From the cell containing the given text, extract its center point as [X, Y] coordinate. 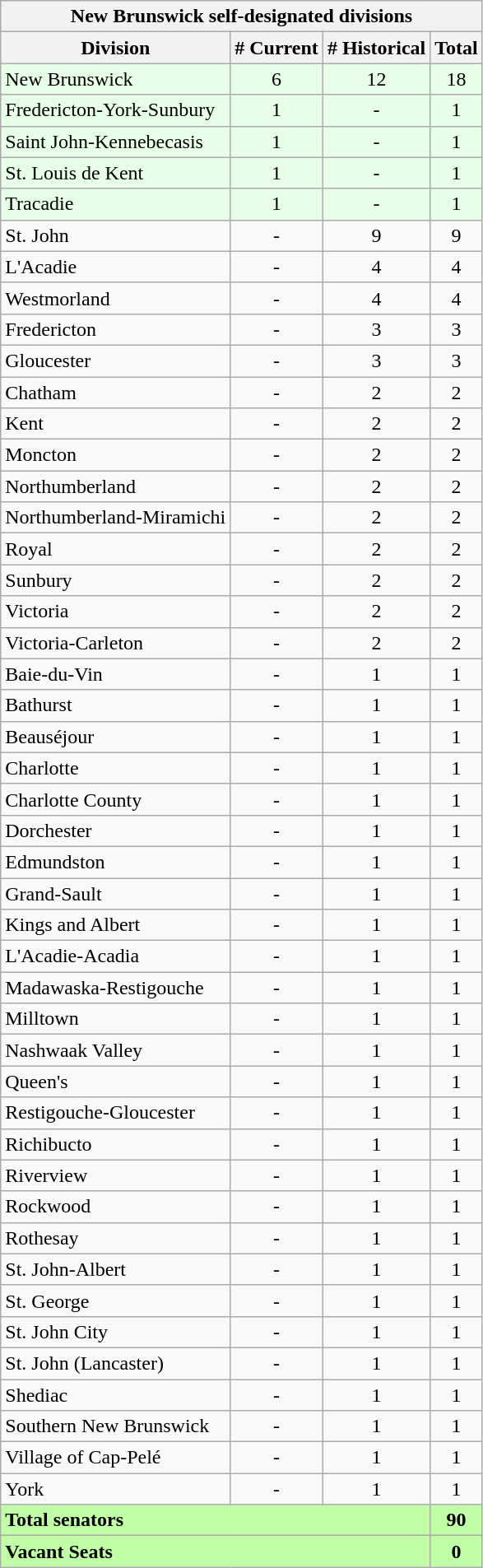
Gloucester [115, 361]
Shediac [115, 1395]
Kent [115, 424]
Baie-du-Vin [115, 674]
Total [457, 48]
St. John City [115, 1332]
Bathurst [115, 705]
Victoria [115, 612]
Total senators [216, 1520]
Chatham [115, 393]
Kings and Albert [115, 925]
Victoria-Carleton [115, 643]
Westmorland [115, 298]
L'Acadie [115, 267]
Beauséjour [115, 737]
Nashwaak Valley [115, 1050]
Edmundston [115, 862]
Charlotte County [115, 799]
Richibucto [115, 1144]
Restigouche-Gloucester [115, 1113]
Northumberland-Miramichi [115, 518]
Riverview [115, 1175]
Division [115, 48]
# Historical [376, 48]
St. John (Lancaster) [115, 1363]
Vacant Seats [216, 1552]
New Brunswick self-designated divisions [242, 16]
Grand-Sault [115, 893]
Madawaska-Restigouche [115, 988]
Northumberland [115, 486]
York [115, 1489]
6 [276, 79]
0 [457, 1552]
Charlotte [115, 768]
# Current [276, 48]
Fredericton-York-Sunbury [115, 110]
12 [376, 79]
L'Acadie-Acadia [115, 956]
Rothesay [115, 1238]
Tracadie [115, 204]
Fredericton [115, 329]
Rockwood [115, 1207]
18 [457, 79]
Moncton [115, 455]
90 [457, 1520]
New Brunswick [115, 79]
Southern New Brunswick [115, 1426]
St. Louis de Kent [115, 173]
Milltown [115, 1019]
Village of Cap-Pelé [115, 1458]
St. George [115, 1300]
Saint John-Kennebecasis [115, 142]
Dorchester [115, 831]
St. John-Albert [115, 1269]
Queen's [115, 1082]
Sunbury [115, 580]
St. John [115, 235]
Royal [115, 549]
